Provide the [x, y] coordinate of the cell's center where the given text is located.  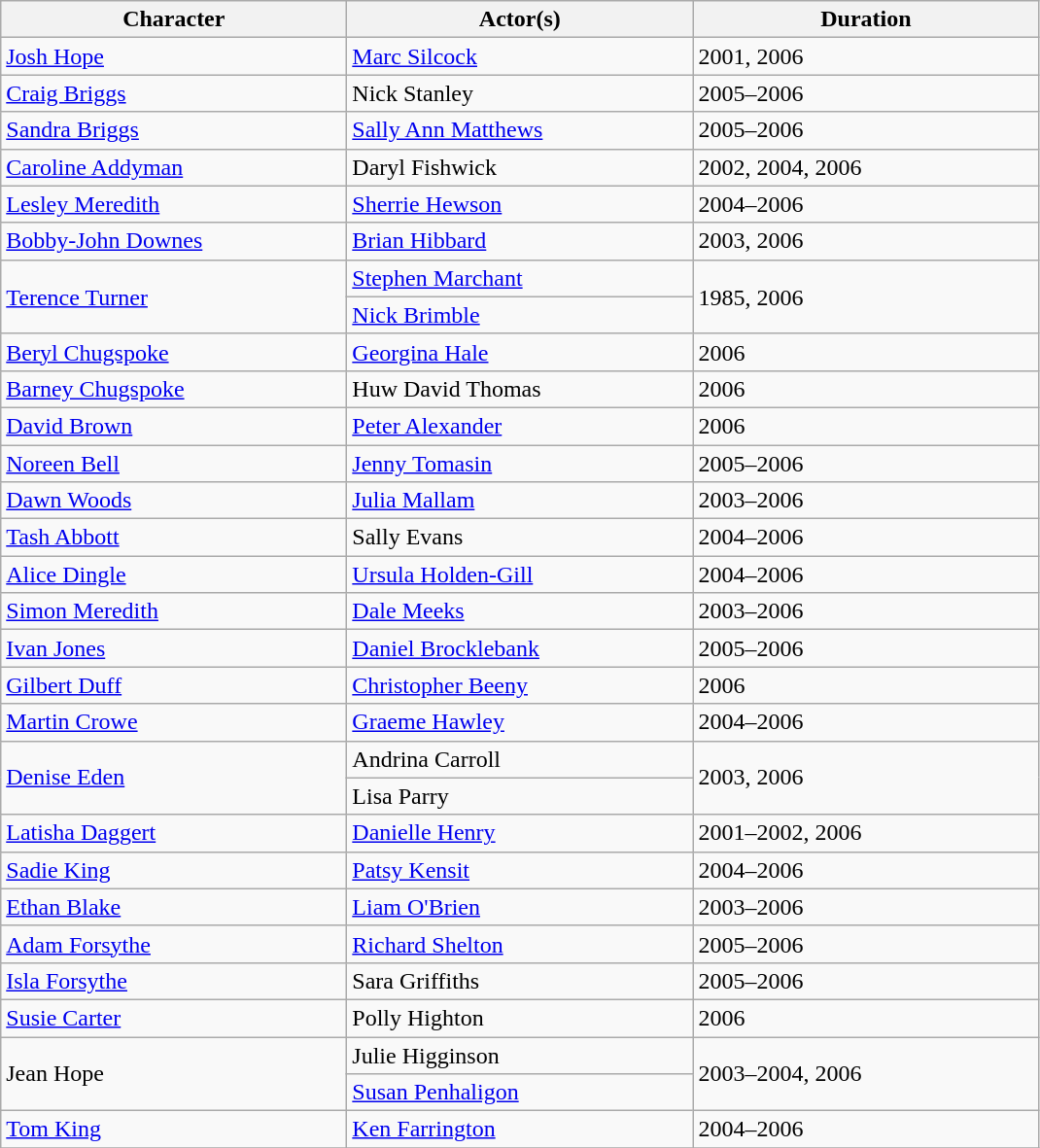
Susan Penhaligon [520, 1093]
Ethan Blake [174, 907]
Daniel Brocklebank [520, 648]
2003–2004, 2006 [866, 1073]
Latisha Daggert [174, 833]
Richard Shelton [520, 944]
Sherrie Hewson [520, 204]
Danielle Henry [520, 833]
Sandra Briggs [174, 130]
Graeme Hawley [520, 722]
Polly Highton [520, 1018]
Caroline Addyman [174, 167]
Georgina Hale [520, 352]
Dale Meeks [520, 611]
Nick Brimble [520, 315]
Brian Hibbard [520, 241]
Lesley Meredith [174, 204]
Susie Carter [174, 1018]
Terence Turner [174, 296]
Duration [866, 19]
Dawn Woods [174, 501]
Julia Mallam [520, 501]
Marc Silcock [520, 56]
Jean Hope [174, 1073]
Gilbert Duff [174, 685]
Lisa Parry [520, 796]
Daryl Fishwick [520, 167]
Patsy Kensit [520, 870]
Noreen Bell [174, 464]
Nick Stanley [520, 93]
Adam Forsythe [174, 944]
Martin Crowe [174, 722]
Josh Hope [174, 56]
Denise Eden [174, 778]
Huw David Thomas [520, 389]
Actor(s) [520, 19]
Beryl Chugspoke [174, 352]
1985, 2006 [866, 296]
Isla Forsythe [174, 981]
Ken Farrington [520, 1130]
2001–2002, 2006 [866, 833]
Liam O'Brien [520, 907]
2002, 2004, 2006 [866, 167]
Simon Meredith [174, 611]
Tash Abbott [174, 538]
Andrina Carroll [520, 759]
Craig Briggs [174, 93]
2001, 2006 [866, 56]
Character [174, 19]
David Brown [174, 426]
Peter Alexander [520, 426]
Tom King [174, 1130]
Alice Dingle [174, 574]
Sally Ann Matthews [520, 130]
Ursula Holden-Gill [520, 574]
Sadie King [174, 870]
Julie Higginson [520, 1055]
Sally Evans [520, 538]
Sara Griffiths [520, 981]
Stephen Marchant [520, 278]
Christopher Beeny [520, 685]
Barney Chugspoke [174, 389]
Jenny Tomasin [520, 464]
Ivan Jones [174, 648]
Bobby-John Downes [174, 241]
